Return the [x, y] coordinate for the center point of the cell that contains the specified text.  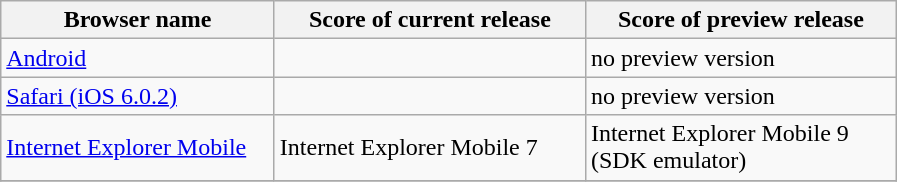
Android [138, 58]
Score of preview release [740, 20]
Browser name [138, 20]
Safari (iOS 6.0.2) [138, 96]
Internet Explorer Mobile 9 (SDK emulator) [740, 148]
Score of current release [430, 20]
Internet Explorer Mobile 7 [430, 148]
Internet Explorer Mobile [138, 148]
